For the text-containing cell, return its midpoint in [X, Y] coordinate format. 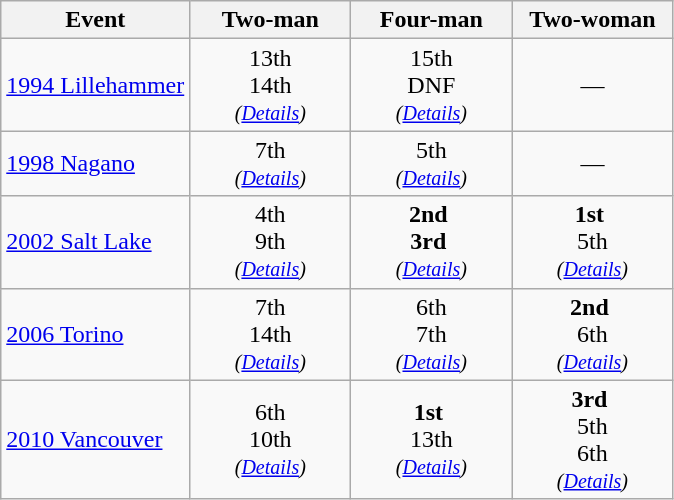
Two-man [270, 20]
4th9th(Details) [270, 242]
6th7th(Details) [432, 334]
6th10th(Details) [270, 440]
5th(Details) [432, 164]
7th(Details) [270, 164]
Event [96, 20]
7th14th(Details) [270, 334]
2006 Torino [96, 334]
1st 5th(Details) [592, 242]
2nd 3rd (Details) [432, 242]
2002 Salt Lake [96, 242]
Four-man [432, 20]
1st 13th(Details) [432, 440]
13th14th(Details) [270, 85]
15thDNF(Details) [432, 85]
1994 Lillehammer [96, 85]
3rd 5th6th(Details) [592, 440]
2nd 6th(Details) [592, 334]
Two-woman [592, 20]
2010 Vancouver [96, 440]
1998 Nagano [96, 164]
